Detect which cell encompasses the target text, then output its (X, Y) center coordinate. 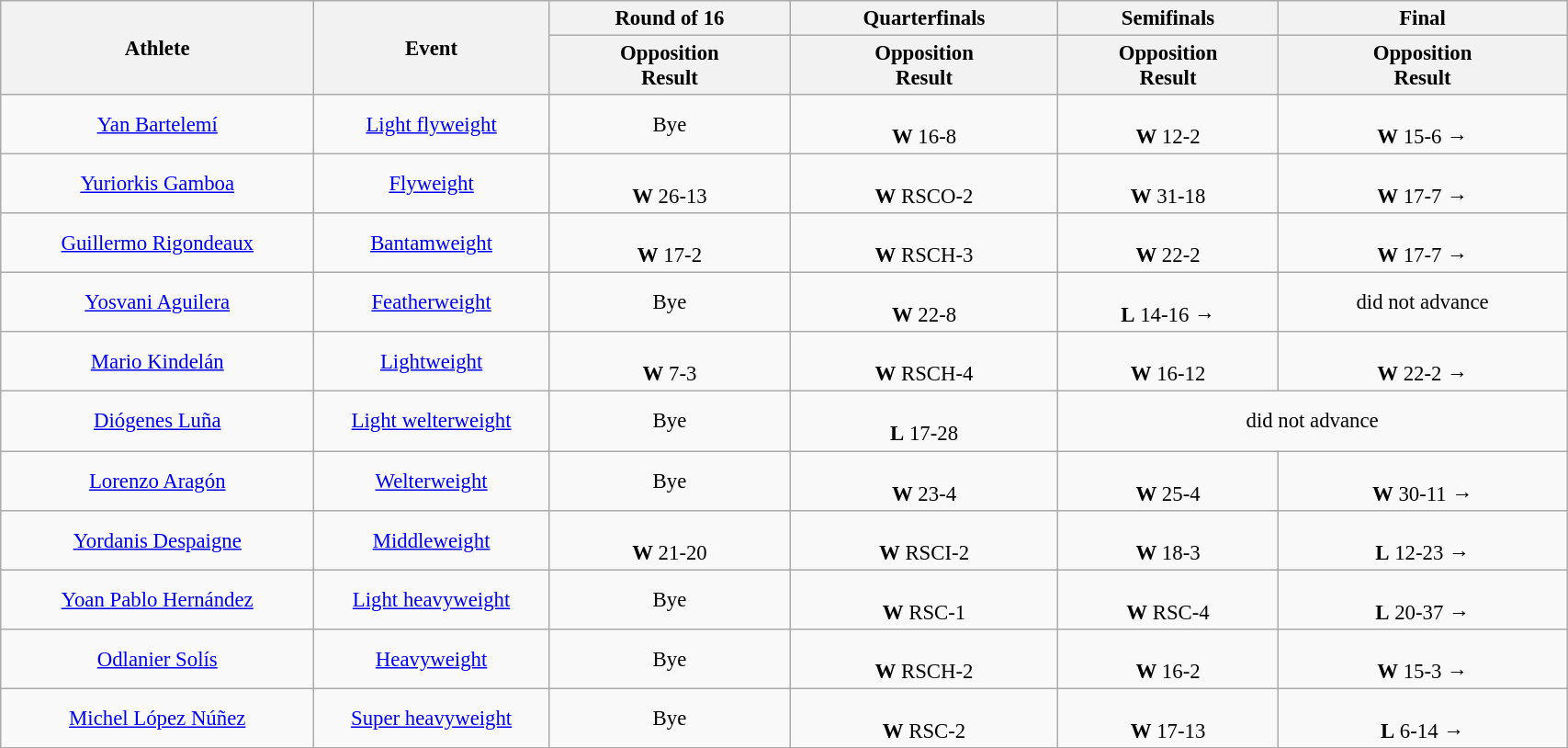
W 16-12 (1168, 362)
W 7-3 (669, 362)
Yan Bartelemí (158, 125)
Mario Kindelán (158, 362)
Yoan Pablo Hernández (158, 599)
W 12-2 (1168, 125)
L 17-28 (924, 421)
Final (1422, 18)
L 12-23 → (1422, 540)
Light heavyweight (432, 599)
Light flyweight (432, 125)
Lorenzo Aragón (158, 482)
Odlanier Solís (158, 658)
W RSCH-3 (924, 243)
W 16-8 (924, 125)
Guillermo Rigondeaux (158, 243)
W RSC-1 (924, 599)
Event (432, 48)
W RSCH-4 (924, 362)
Yordanis Despaigne (158, 540)
W RSC-4 (1168, 599)
W RSCI-2 (924, 540)
W 15-6 → (1422, 125)
L 20-37 → (1422, 599)
W 25-4 (1168, 482)
W 21-20 (669, 540)
W 22-8 (924, 303)
Light welterweight (432, 421)
W RSCH-2 (924, 658)
L 14-16 → (1168, 303)
W 30-11 → (1422, 482)
Michel López Núñez (158, 719)
Yosvani Aguilera (158, 303)
Diógenes Luña (158, 421)
W 23-4 (924, 482)
Quarterfinals (924, 18)
W 17-13 (1168, 719)
W 17-2 (669, 243)
Athlete (158, 48)
W 18-3 (1168, 540)
Round of 16 (669, 18)
Bantamweight (432, 243)
Super heavyweight (432, 719)
W 22-2 (1168, 243)
W RSC-2 (924, 719)
W RSCO-2 (924, 184)
Flyweight (432, 184)
W 22-2 → (1422, 362)
Lightweight (432, 362)
Heavyweight (432, 658)
W 26-13 (669, 184)
Middleweight (432, 540)
Semifinals (1168, 18)
W 16-2 (1168, 658)
Yuriorkis Gamboa (158, 184)
Welterweight (432, 482)
W 31-18 (1168, 184)
Featherweight (432, 303)
L 6-14 → (1422, 719)
W 15-3 → (1422, 658)
